Output the [x, y] coordinate of the center of the cell containing the given text.  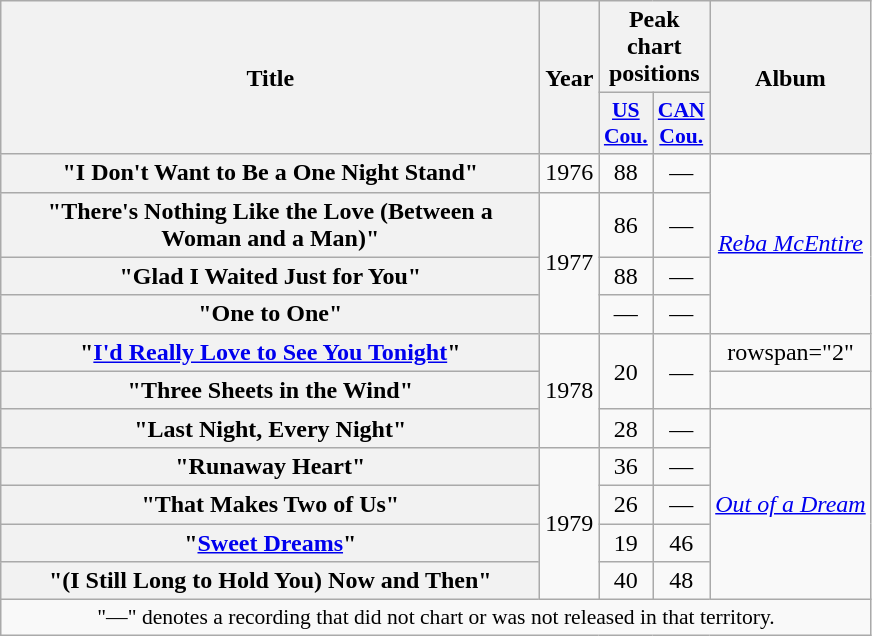
"One to One" [270, 314]
26 [626, 504]
"Runaway Heart" [270, 466]
86 [626, 224]
36 [626, 466]
Reba McEntire [791, 244]
"I'd Really Love to See You Tonight" [270, 352]
"Glad I Waited Just for You" [270, 276]
1979 [570, 523]
Album [791, 78]
"Sweet Dreams" [270, 543]
"—" denotes a recording that did not chart or was not released in that territory. [436, 618]
"Last Night, Every Night" [270, 428]
"Three Sheets in the Wind" [270, 390]
1978 [570, 390]
1976 [570, 173]
40 [626, 581]
Out of a Dream [791, 504]
USCou. [626, 124]
"(I Still Long to Hold You) Now and Then" [270, 581]
Title [270, 78]
Year [570, 78]
"That Makes Two of Us" [270, 504]
"There's Nothing Like the Love (Between aWoman and a Man)" [270, 224]
19 [626, 543]
CANCou. [682, 124]
48 [682, 581]
28 [626, 428]
46 [682, 543]
rowspan="2" [791, 352]
Peak chartpositions [654, 47]
20 [626, 371]
1977 [570, 262]
"I Don't Want to Be a One Night Stand" [270, 173]
